Extract the [X, Y] coordinate from the center of the cell holding the provided text.  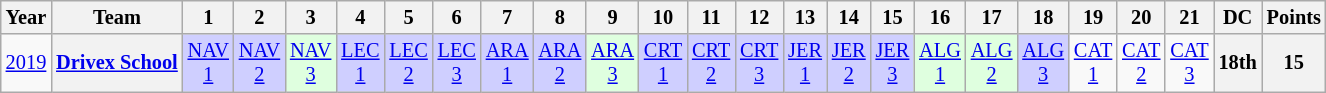
1 [208, 17]
NAV3 [310, 63]
9 [612, 17]
LEC1 [360, 63]
6 [457, 17]
10 [663, 17]
2019 [26, 63]
19 [1093, 17]
Year [26, 17]
4 [360, 17]
ARA1 [508, 63]
16 [940, 17]
CRT2 [711, 63]
ALG3 [1043, 63]
JER1 [805, 63]
Team [116, 17]
12 [759, 17]
CAT3 [1189, 63]
5 [408, 17]
17 [992, 17]
18th [1238, 63]
JER3 [893, 63]
ALG2 [992, 63]
CAT2 [1141, 63]
LEC2 [408, 63]
2 [260, 17]
14 [849, 17]
Drivex School [116, 63]
11 [711, 17]
CRT3 [759, 63]
8 [560, 17]
DC [1238, 17]
CRT1 [663, 63]
18 [1043, 17]
ALG1 [940, 63]
21 [1189, 17]
7 [508, 17]
3 [310, 17]
JER2 [849, 63]
ARA2 [560, 63]
13 [805, 17]
20 [1141, 17]
CAT1 [1093, 63]
NAV2 [260, 63]
Points [1294, 17]
LEC3 [457, 63]
NAV1 [208, 63]
ARA3 [612, 63]
